Provide the [X, Y] coordinate of the cell's center where the given text is located.  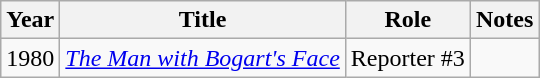
Role [408, 20]
1980 [30, 58]
Title [203, 20]
Notes [504, 20]
The Man with Bogart's Face [203, 58]
Year [30, 20]
Reporter #3 [408, 58]
